Search for the cell housing the specified text and yield its [X, Y] center coordinate. 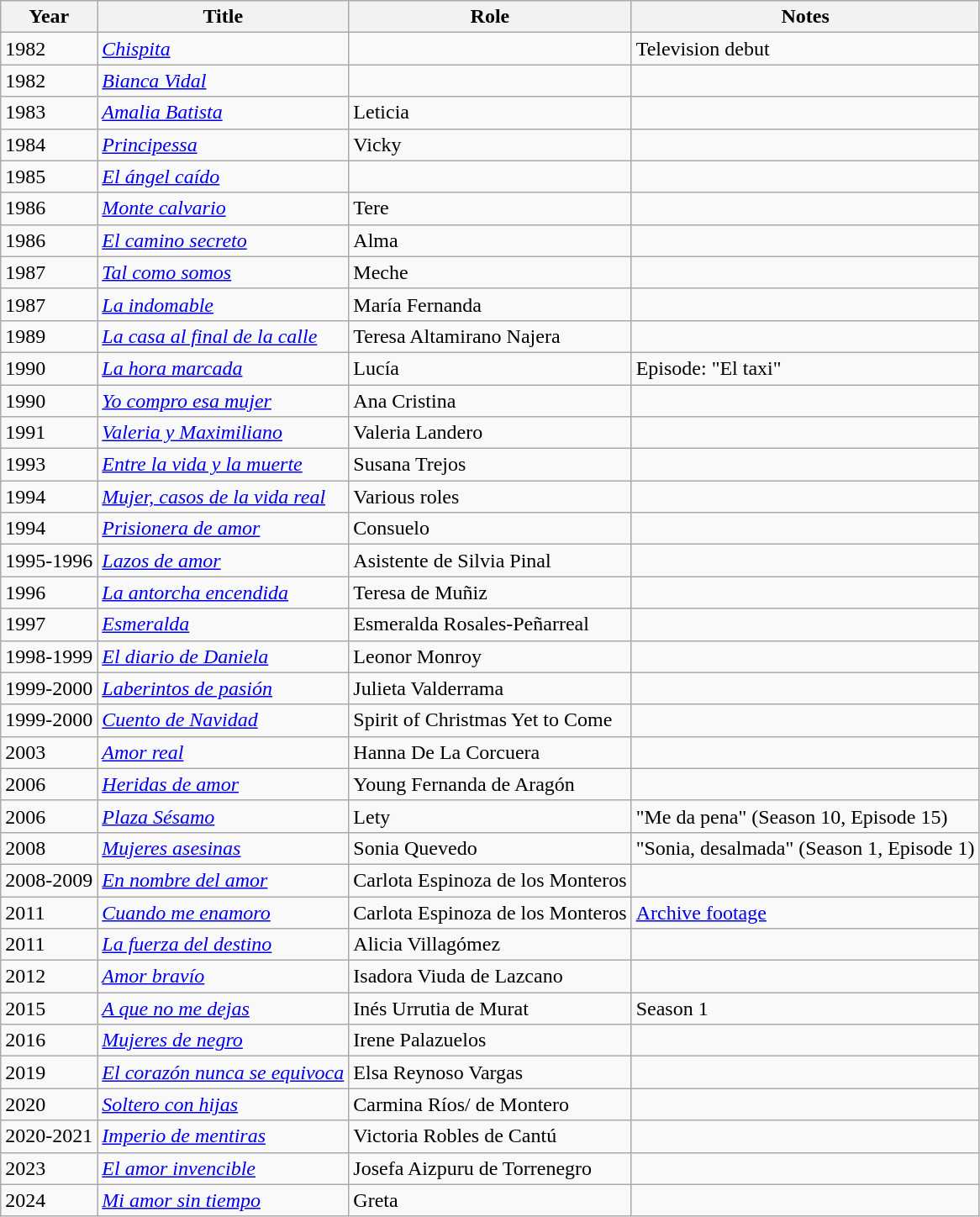
1984 [49, 145]
1983 [49, 113]
1991 [49, 433]
1985 [49, 176]
Television debut [805, 49]
Yo compro esa mujer [224, 401]
María Fernanda [490, 304]
Asistente de Silvia Pinal [490, 561]
2020 [49, 1104]
Teresa Altamirano Najera [490, 336]
Lety [490, 816]
"Sonia, desalmada" (Season 1, Episode 1) [805, 848]
El camino secreto [224, 240]
1998-1999 [49, 656]
Inés Urrutia de Murat [490, 1009]
Alicia Villagómez [490, 945]
Victoria Robles de Cantú [490, 1136]
Mujeres asesinas [224, 848]
Young Fernanda de Aragón [490, 784]
2008 [49, 848]
Greta [490, 1200]
2003 [49, 752]
Julieta Valderrama [490, 688]
La casa al final de la calle [224, 336]
2020-2021 [49, 1136]
1997 [49, 624]
Plaza Sésamo [224, 816]
Elsa Reynoso Vargas [490, 1072]
Mi amor sin tiempo [224, 1200]
Monte calvario [224, 208]
Mujeres de negro [224, 1041]
Notes [805, 17]
Leonor Monroy [490, 656]
Year [49, 17]
Cuando me enamoro [224, 912]
Laberintos de pasión [224, 688]
El amor invencible [224, 1168]
Alma [490, 240]
Soltero con hijas [224, 1104]
Bianca Vidal [224, 81]
La fuerza del destino [224, 945]
La hora marcada [224, 368]
A que no me dejas [224, 1009]
En nombre del amor [224, 880]
Role [490, 17]
Vicky [490, 145]
El ángel caído [224, 176]
Various roles [490, 497]
"Me da pena" (Season 10, Episode 15) [805, 816]
Amor real [224, 752]
Amalia Batista [224, 113]
Leticia [490, 113]
2023 [49, 1168]
Principessa [224, 145]
Cuento de Navidad [224, 720]
2015 [49, 1009]
Prisionera de amor [224, 529]
El diario de Daniela [224, 656]
Season 1 [805, 1009]
Meche [490, 272]
Susana Trejos [490, 465]
Irene Palazuelos [490, 1041]
2019 [49, 1072]
El corazón nunca se equivoca [224, 1072]
Episode: "El taxi" [805, 368]
Chispita [224, 49]
Tal como somos [224, 272]
Consuelo [490, 529]
Carmina Ríos/ de Montero [490, 1104]
Entre la vida y la muerte [224, 465]
Lucía [490, 368]
1995-1996 [49, 561]
1996 [49, 593]
Amor bravío [224, 977]
2012 [49, 977]
Mujer, casos de la vida real [224, 497]
Sonia Quevedo [490, 848]
2008-2009 [49, 880]
Isadora Viuda de Lazcano [490, 977]
La antorcha encendida [224, 593]
Esmeralda Rosales-Peñarreal [490, 624]
La indomable [224, 304]
Heridas de amor [224, 784]
Valeria Landero [490, 433]
1993 [49, 465]
Imperio de mentiras [224, 1136]
Teresa de Muñiz [490, 593]
2016 [49, 1041]
Valeria y Maximiliano [224, 433]
Tere [490, 208]
Ana Cristina [490, 401]
Hanna De La Corcuera [490, 752]
Josefa Aizpuru de Torrenegro [490, 1168]
Lazos de amor [224, 561]
1989 [49, 336]
2024 [49, 1200]
Title [224, 17]
Spirit of Christmas Yet to Come [490, 720]
Esmeralda [224, 624]
Archive footage [805, 912]
